Determine the [X, Y] coordinate at the center of the cell enclosing the given text.  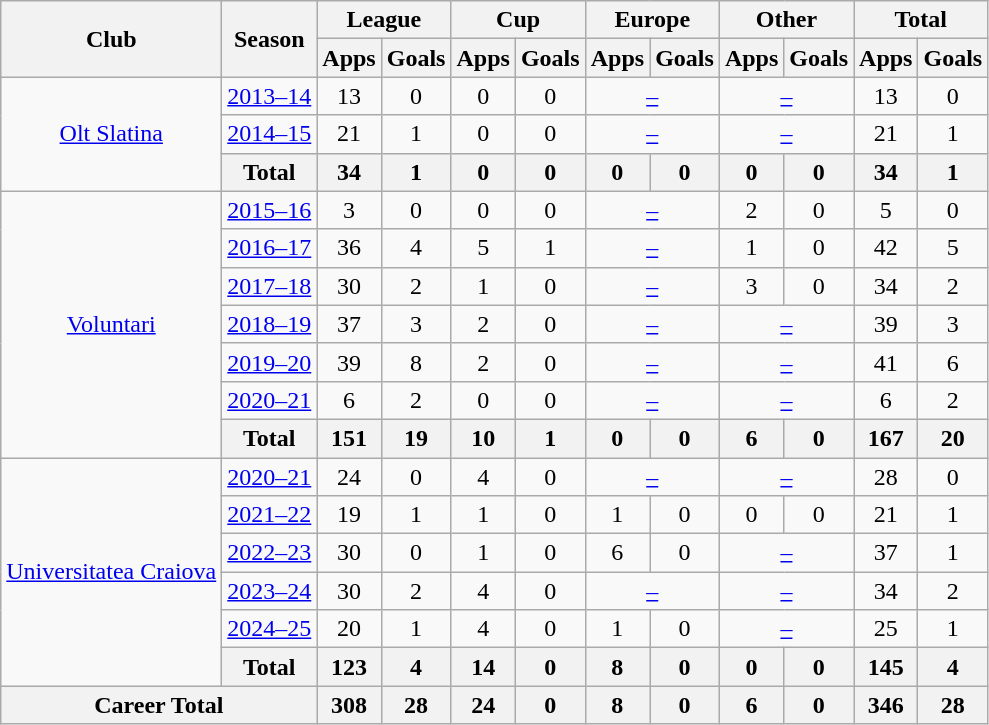
36 [349, 248]
Cup [518, 20]
2013–14 [270, 96]
41 [886, 362]
League [384, 20]
151 [349, 438]
Olt Slatina [112, 134]
Other [786, 20]
Universitatea Craiova [112, 572]
167 [886, 438]
145 [886, 667]
2021–22 [270, 515]
Club [112, 39]
346 [886, 705]
14 [483, 667]
Voluntari [112, 324]
123 [349, 667]
2019–20 [270, 362]
25 [886, 629]
308 [349, 705]
2015–16 [270, 210]
10 [483, 438]
2024–25 [270, 629]
2017–18 [270, 286]
2022–23 [270, 553]
2014–15 [270, 134]
Season [270, 39]
2023–24 [270, 591]
2016–17 [270, 248]
42 [886, 248]
Career Total [159, 705]
Europe [652, 20]
2018–19 [270, 324]
